Detect which cell encompasses the target text, then output its (x, y) center coordinate. 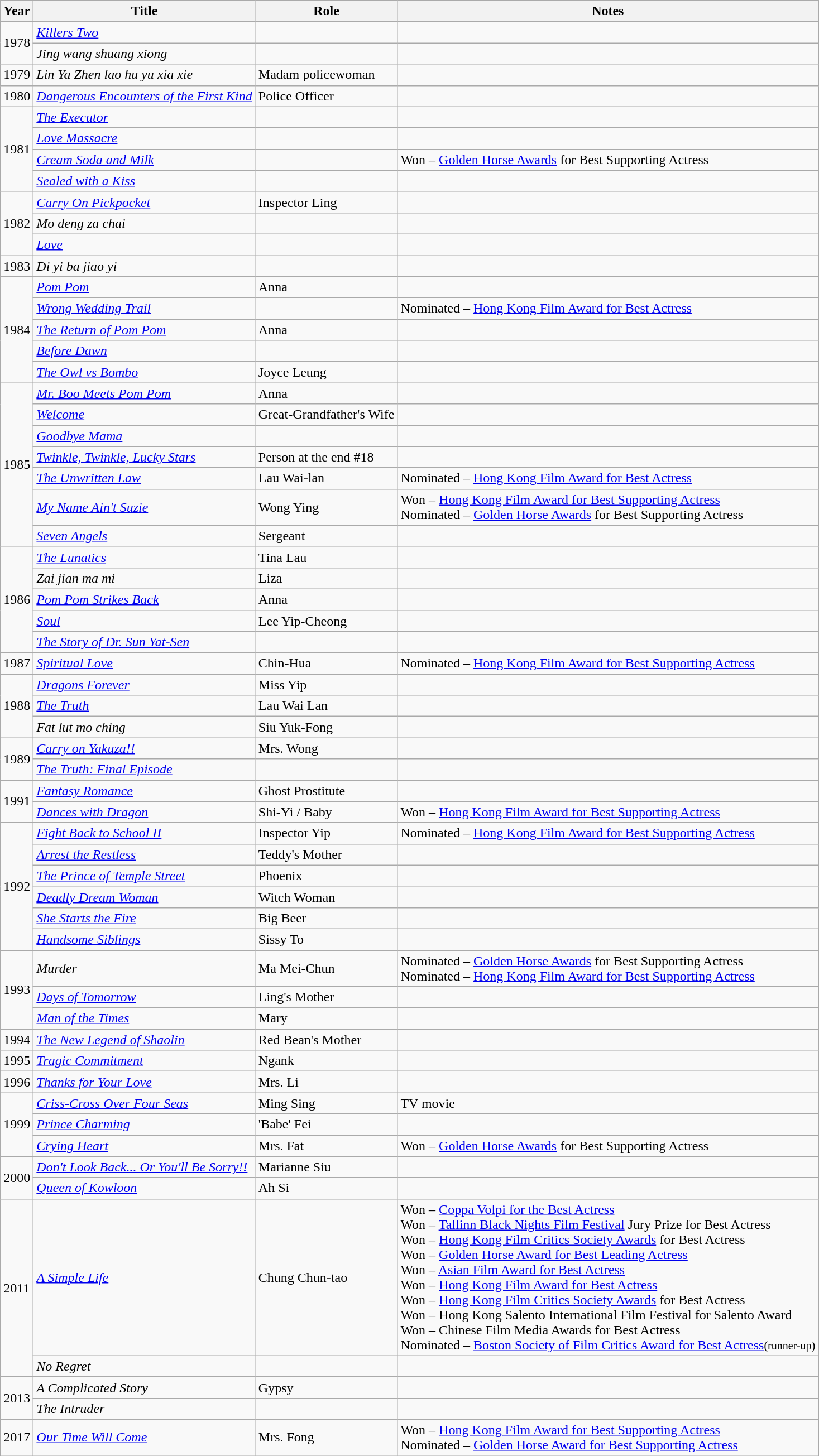
2011 (17, 1288)
Title (145, 11)
1983 (17, 266)
1985 (17, 464)
Ah Si (326, 1188)
Prince Charming (145, 1125)
1999 (17, 1125)
Days of Tomorrow (145, 997)
Ling's Mother (326, 997)
Lau Wai Lan (326, 706)
The Story of Dr. Sun Yat-Sen (145, 642)
The New Legend of Shaolin (145, 1040)
Tragic Commitment (145, 1061)
Big Beer (326, 918)
Seven Angels (145, 536)
My Name Ain't Suzie (145, 507)
She Starts the Fire (145, 918)
1988 (17, 706)
Chin-Hua (326, 664)
Ghost Prostitute (326, 791)
1991 (17, 801)
Twinkle, Twinkle, Lucky Stars (145, 457)
Mr. Boo Meets Pom Pom (145, 393)
Pom Pom (145, 287)
Killers Two (145, 32)
Liza (326, 578)
Mrs. Fat (326, 1146)
Inspector Ling (326, 202)
2013 (17, 1398)
Spiritual Love (145, 664)
Shi-Yi / Baby (326, 812)
Cream Soda and Milk (145, 160)
Mo deng za chai (145, 223)
2000 (17, 1178)
Soul (145, 621)
Fight Back to School II (145, 833)
Great-Grandfather's Wife (326, 415)
Chung Chun-tao (326, 1277)
1994 (17, 1040)
Carry On Pickpocket (145, 202)
1979 (17, 75)
Won – Hong Kong Film Award for Best Supporting Actress (608, 812)
The Prince of Temple Street (145, 876)
Wrong Wedding Trail (145, 309)
1992 (17, 886)
2017 (17, 1438)
Handsome Siblings (145, 939)
Madam policewoman (326, 75)
Lin Ya Zhen lao hu yu xia xie (145, 75)
1982 (17, 223)
Love (145, 244)
Won – Hong Kong Film Award for Best Supporting ActressNominated – Golden Horse Awards for Best Supporting Actress (608, 507)
Won – Hong Kong Film Award for Best Supporting ActressNominated – Golden Horse Award for Best Supporting Actress (608, 1438)
Welcome (145, 415)
No Regret (145, 1366)
Ma Mei-Chun (326, 968)
Thanks for Your Love (145, 1082)
Sealed with a Kiss (145, 181)
Notes (608, 11)
Role (326, 11)
Murder (145, 968)
Jing wang shuang xiong (145, 54)
Crying Heart (145, 1146)
Lee Yip-Cheong (326, 621)
Police Officer (326, 96)
Phoenix (326, 876)
Our Time Will Come (145, 1438)
Dragons Forever (145, 685)
Marianne Siu (326, 1167)
Red Bean's Mother (326, 1040)
Queen of Kowloon (145, 1188)
Siu Yuk-Fong (326, 727)
Man of the Times (145, 1018)
1996 (17, 1082)
Dances with Dragon (145, 812)
Nominated – Golden Horse Awards for Best Supporting ActressNominated – Hong Kong Film Award for Best Supporting Actress (608, 968)
Di yi ba jiao yi (145, 266)
Mrs. Wong (326, 748)
The Truth (145, 706)
Sissy To (326, 939)
The Unwritten Law (145, 478)
Gypsy (326, 1387)
'Babe' Fei (326, 1125)
1981 (17, 149)
Love Massacre (145, 138)
Joyce Leung (326, 372)
Wong Ying (326, 507)
Person at the end #18 (326, 457)
Tina Lau (326, 557)
The Lunatics (145, 557)
Deadly Dream Woman (145, 897)
Criss-Cross Over Four Seas (145, 1103)
Lau Wai-lan (326, 478)
The Return of Pom Pom (145, 330)
1987 (17, 664)
1993 (17, 989)
Zai jian ma mi (145, 578)
TV movie (608, 1103)
The Intruder (145, 1409)
1989 (17, 759)
Carry on Yakuza!! (145, 748)
Don't Look Back... Or You'll Be Sorry!! (145, 1167)
Before Dawn (145, 351)
1995 (17, 1061)
Mrs. Fong (326, 1438)
The Owl vs Bombo (145, 372)
Mrs. Li (326, 1082)
Sergeant (326, 536)
Pom Pom Strikes Back (145, 599)
The Truth: Final Episode (145, 770)
Arrest the Restless (145, 854)
Witch Woman (326, 897)
A Complicated Story (145, 1387)
A Simple Life (145, 1277)
Year (17, 11)
Teddy's Mother (326, 854)
Fat lut mo ching (145, 727)
Mary (326, 1018)
Ngank (326, 1061)
The Executor (145, 117)
Miss Yip (326, 685)
Goodbye Mama (145, 436)
Fantasy Romance (145, 791)
1984 (17, 330)
Inspector Yip (326, 833)
Ming Sing (326, 1103)
1978 (17, 43)
Dangerous Encounters of the First Kind (145, 96)
1986 (17, 599)
1980 (17, 96)
